Determine the [X, Y] coordinate at the center of the cell enclosing the given text.  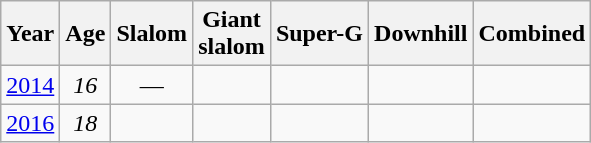
Year [30, 34]
Giantslalom [232, 34]
Slalom [152, 34]
16 [86, 85]
Age [86, 34]
Combined [532, 34]
Super-G [319, 34]
Downhill [421, 34]
— [152, 85]
2016 [30, 123]
2014 [30, 85]
18 [86, 123]
